Return the (x, y) coordinate for the center point of the cell that contains the specified text.  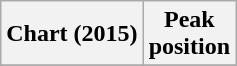
Peakposition (189, 34)
Chart (2015) (72, 34)
